From the cell containing the given text, extract its center point as (X, Y) coordinate. 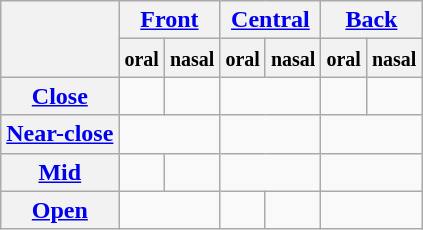
Mid (60, 172)
Back (372, 20)
Close (60, 96)
Near-close (60, 134)
Open (60, 210)
Central (270, 20)
Front (170, 20)
